Pinpoint the cell where the given text exists, returning its (X, Y) midpoint coordinate. 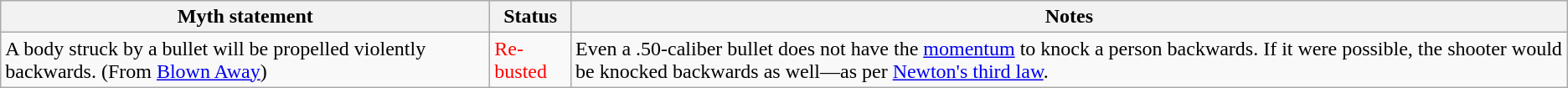
Myth statement (245, 17)
Notes (1070, 17)
A body struck by a bullet will be propelled violently backwards. (From Blown Away) (245, 60)
Status (531, 17)
Re-busted (531, 60)
